Provide the [X, Y] coordinate of the cell's center where the given text is located.  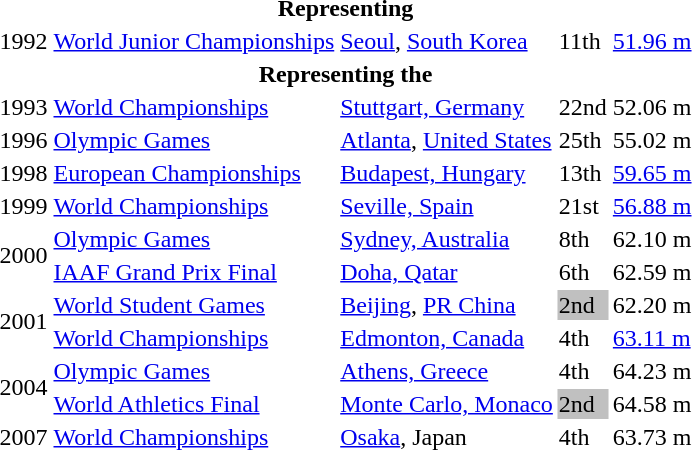
Budapest, Hungary [447, 173]
Seoul, South Korea [447, 41]
Sydney, Australia [447, 239]
Beijing, PR China [447, 305]
8th [582, 239]
World Junior Championships [194, 41]
11th [582, 41]
13th [582, 173]
IAAF Grand Prix Final [194, 272]
25th [582, 140]
Doha, Qatar [447, 272]
European Championships [194, 173]
Athens, Greece [447, 371]
21st [582, 206]
Monte Carlo, Monaco [447, 404]
Atlanta, United States [447, 140]
World Athletics Final [194, 404]
Edmonton, Canada [447, 338]
6th [582, 272]
Seville, Spain [447, 206]
World Student Games [194, 305]
Stuttgart, Germany [447, 107]
22nd [582, 107]
